Scan for the cell matching the given text and deliver its [X, Y] coordinate at center. 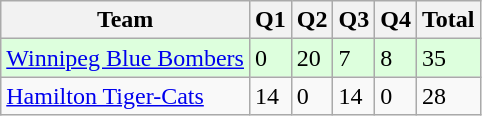
Q3 [354, 20]
Hamilton Tiger-Cats [126, 96]
Q4 [396, 20]
20 [312, 58]
Q2 [312, 20]
Winnipeg Blue Bombers [126, 58]
Total [448, 20]
Q1 [270, 20]
Team [126, 20]
7 [354, 58]
8 [396, 58]
35 [448, 58]
28 [448, 96]
